For the text-containing cell, return its midpoint in (X, Y) coordinate format. 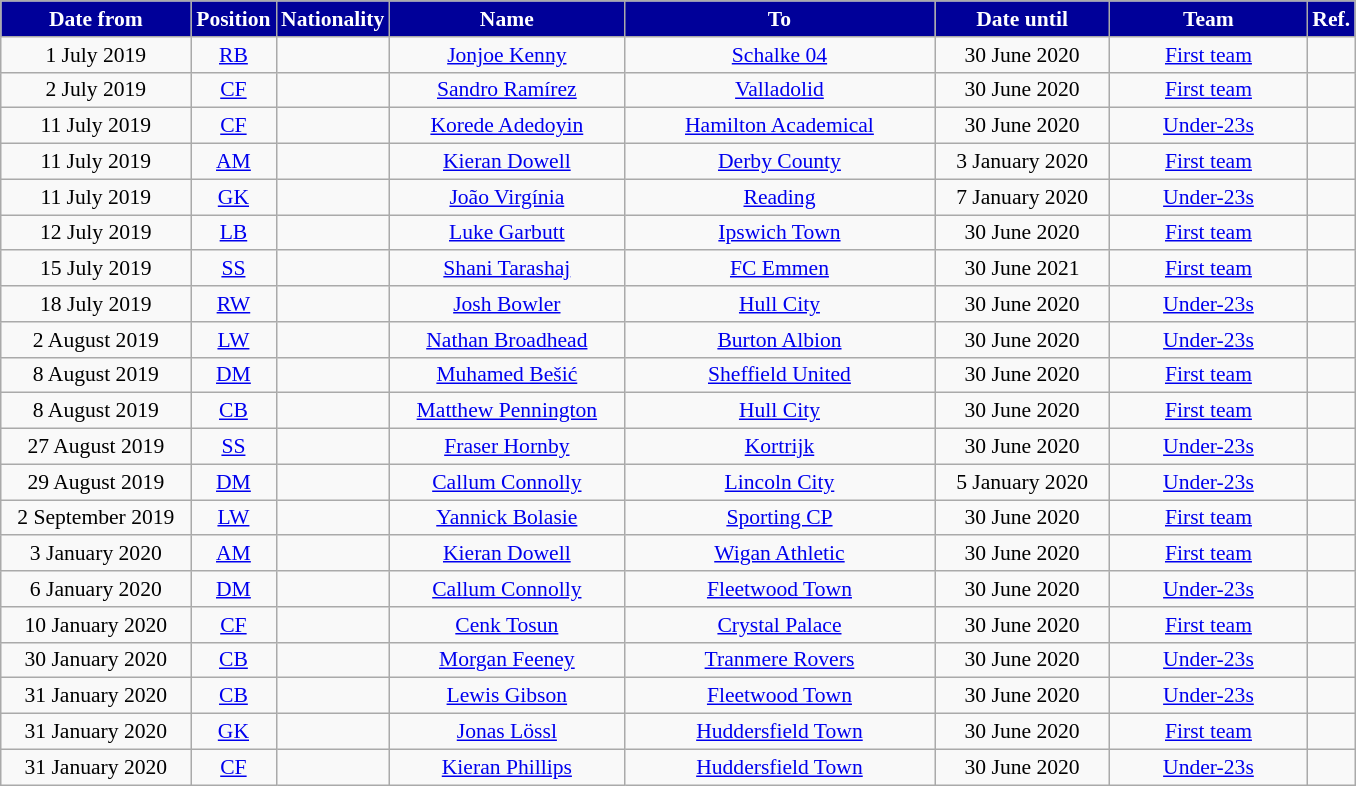
Matthew Pennington (506, 411)
Jonjoe Kenny (506, 55)
Valladolid (779, 90)
5 January 2020 (1022, 482)
Burton Albion (779, 340)
12 July 2019 (96, 233)
30 January 2020 (96, 660)
10 January 2020 (96, 625)
Team (1209, 19)
Position (234, 19)
2 September 2019 (96, 518)
Luke Garbutt (506, 233)
2 August 2019 (96, 340)
Wigan Athletic (779, 554)
Jonas Lössl (506, 732)
To (779, 19)
Korede Adedoyin (506, 126)
Fraser Hornby (506, 447)
Name (506, 19)
Kortrijk (779, 447)
Nathan Broadhead (506, 340)
Josh Bowler (506, 304)
Derby County (779, 162)
18 July 2019 (96, 304)
LB (234, 233)
Sandro Ramírez (506, 90)
Ref. (1331, 19)
27 August 2019 (96, 447)
Cenk Tosun (506, 625)
Shani Tarashaj (506, 269)
Yannick Bolasie (506, 518)
Ipswich Town (779, 233)
Morgan Feeney (506, 660)
Schalke 04 (779, 55)
RW (234, 304)
FC Emmen (779, 269)
7 January 2020 (1022, 197)
Sheffield United (779, 375)
29 August 2019 (96, 482)
João Virgínia (506, 197)
Lewis Gibson (506, 696)
Sporting CP (779, 518)
Muhamed Bešić (506, 375)
Date until (1022, 19)
30 June 2021 (1022, 269)
RB (234, 55)
Date from (96, 19)
2 July 2019 (96, 90)
Kieran Phillips (506, 767)
Hamilton Academical (779, 126)
15 July 2019 (96, 269)
Nationality (332, 19)
Crystal Palace (779, 625)
Lincoln City (779, 482)
Tranmere Rovers (779, 660)
Reading (779, 197)
1 July 2019 (96, 55)
6 January 2020 (96, 589)
